For the text-containing cell, return its midpoint in [x, y] coordinate format. 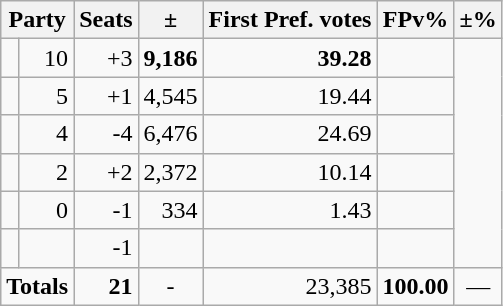
334 [170, 210]
6,476 [170, 134]
9,186 [170, 58]
FPv% [416, 20]
+2 [106, 172]
± [170, 20]
4,545 [170, 96]
+3 [106, 58]
Totals [38, 286]
10.14 [290, 172]
2,372 [170, 172]
5 [46, 96]
100.00 [416, 286]
39.28 [290, 58]
21 [106, 286]
First Pref. votes [290, 20]
4 [46, 134]
10 [46, 58]
1.43 [290, 210]
- [170, 286]
+1 [106, 96]
23,385 [290, 286]
±% [478, 20]
Party [38, 20]
Seats [106, 20]
— [478, 286]
19.44 [290, 96]
-4 [106, 134]
24.69 [290, 134]
2 [46, 172]
0 [46, 210]
